Locate the cell with the specified text and output its [X, Y] center coordinate. 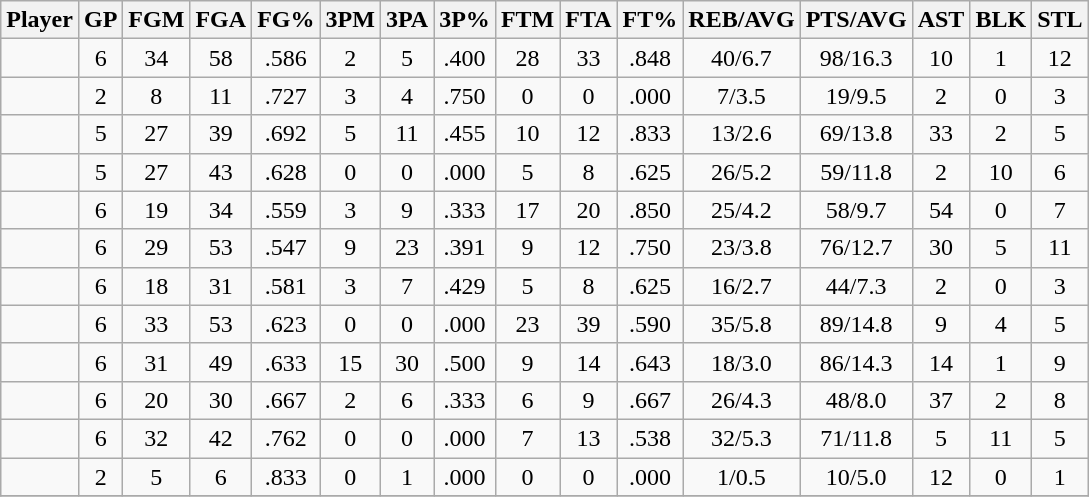
FTM [527, 20]
.848 [650, 58]
.590 [650, 324]
16/2.7 [742, 286]
32/5.3 [742, 438]
10/5.0 [856, 477]
76/12.7 [856, 248]
89/14.8 [856, 324]
17 [527, 210]
FGA [221, 20]
26/5.2 [742, 172]
13/2.6 [742, 134]
54 [941, 210]
48/8.0 [856, 400]
GP [100, 20]
.692 [286, 134]
58/9.7 [856, 210]
.391 [465, 248]
19/9.5 [856, 96]
40/6.7 [742, 58]
18 [156, 286]
.586 [286, 58]
.500 [465, 362]
REB/AVG [742, 20]
FT% [650, 20]
.850 [650, 210]
.559 [286, 210]
.643 [650, 362]
.547 [286, 248]
FTA [588, 20]
44/7.3 [856, 286]
28 [527, 58]
49 [221, 362]
32 [156, 438]
.762 [286, 438]
PTS/AVG [856, 20]
FG% [286, 20]
.455 [465, 134]
.633 [286, 362]
23/3.8 [742, 248]
19 [156, 210]
42 [221, 438]
26/4.3 [742, 400]
7/3.5 [742, 96]
15 [350, 362]
.628 [286, 172]
.400 [465, 58]
BLK [1001, 20]
3P% [465, 20]
37 [941, 400]
59/11.8 [856, 172]
3PM [350, 20]
FGM [156, 20]
29 [156, 248]
.623 [286, 324]
.581 [286, 286]
3PA [406, 20]
13 [588, 438]
71/11.8 [856, 438]
.538 [650, 438]
98/16.3 [856, 58]
25/4.2 [742, 210]
69/13.8 [856, 134]
.429 [465, 286]
86/14.3 [856, 362]
Player [40, 20]
35/5.8 [742, 324]
58 [221, 58]
STL [1060, 20]
18/3.0 [742, 362]
.727 [286, 96]
1/0.5 [742, 477]
43 [221, 172]
AST [941, 20]
